For the text-containing cell, return its midpoint in (x, y) coordinate format. 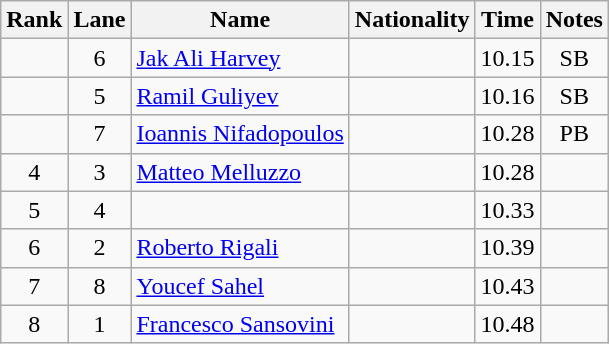
Francesco Sansovini (240, 324)
3 (100, 172)
Jak Ali Harvey (240, 58)
Ramil Guliyev (240, 96)
Rank (34, 20)
10.16 (508, 96)
1 (100, 324)
2 (100, 248)
Lane (100, 20)
Roberto Rigali (240, 248)
Youcef Sahel (240, 286)
10.48 (508, 324)
10.33 (508, 210)
Matteo Melluzzo (240, 172)
Notes (574, 20)
Name (240, 20)
10.43 (508, 286)
Ioannis Nifadopoulos (240, 134)
Nationality (412, 20)
10.15 (508, 58)
Time (508, 20)
10.39 (508, 248)
PB (574, 134)
